Capture the cell that displays the provided text and extract its (X, Y) central coordinate. 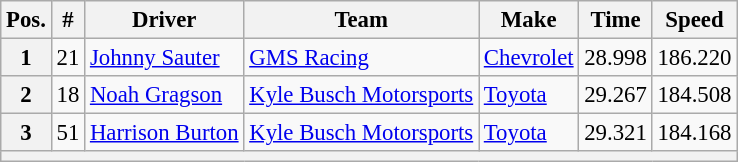
184.168 (694, 133)
Driver (164, 20)
# (68, 20)
1 (26, 58)
Johnny Sauter (164, 58)
Time (616, 20)
Harrison Burton (164, 133)
51 (68, 133)
Noah Gragson (164, 95)
Speed (694, 20)
21 (68, 58)
Make (528, 20)
29.321 (616, 133)
Chevrolet (528, 58)
29.267 (616, 95)
18 (68, 95)
184.508 (694, 95)
Pos. (26, 20)
186.220 (694, 58)
3 (26, 133)
2 (26, 95)
28.998 (616, 58)
Team (362, 20)
GMS Racing (362, 58)
